Return the (x, y) coordinate for the center point of the cell that contains the specified text.  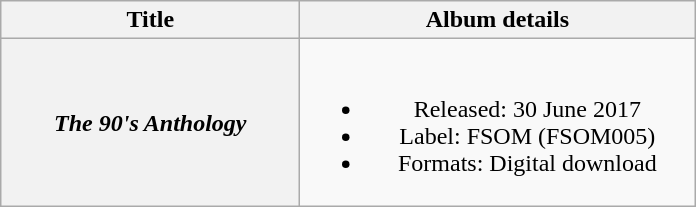
The 90's Anthology (150, 122)
Album details (498, 20)
Released: 30 June 2017Label: FSOM (FSOM005)Formats: Digital download (498, 122)
Title (150, 20)
